For the text-containing cell, return its midpoint in (x, y) coordinate format. 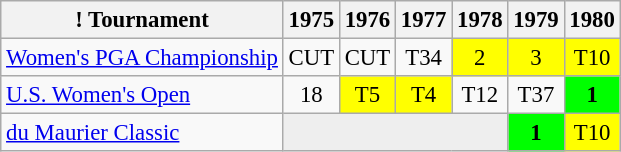
T12 (480, 95)
1975 (311, 20)
1976 (367, 20)
T34 (424, 58)
T4 (424, 95)
1978 (480, 20)
1980 (592, 20)
du Maurier Classic (142, 133)
! Tournament (142, 20)
1977 (424, 20)
T37 (536, 95)
Women's PGA Championship (142, 58)
U.S. Women's Open (142, 95)
2 (480, 58)
3 (536, 58)
18 (311, 95)
1979 (536, 20)
T5 (367, 95)
